Return the [X, Y] coordinate for the center point of the cell that contains the specified text.  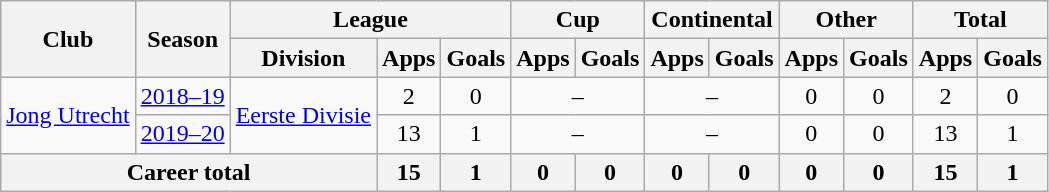
League [370, 20]
Career total [189, 172]
Club [68, 39]
Continental [712, 20]
Season [182, 39]
2019–20 [182, 134]
Total [980, 20]
Jong Utrecht [68, 115]
Division [303, 58]
Other [846, 20]
Eerste Divisie [303, 115]
Cup [578, 20]
2018–19 [182, 96]
